Return the [X, Y] coordinate for the center point of the cell that contains the specified text.  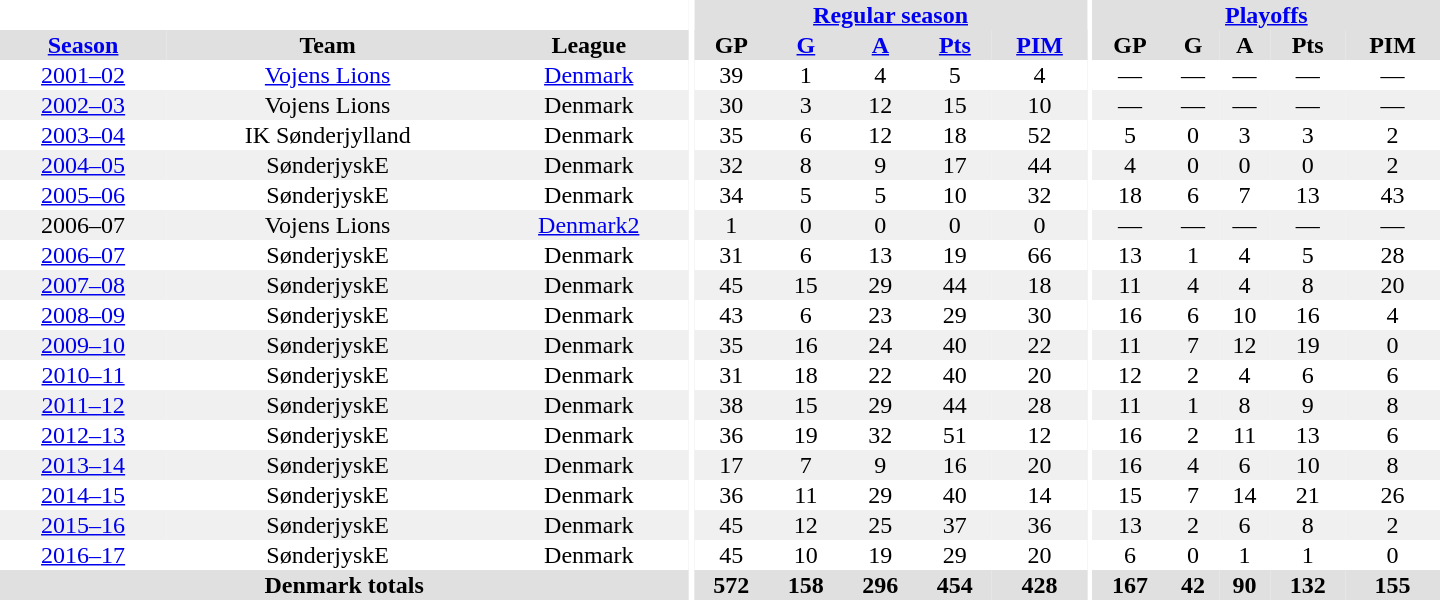
2015–16 [83, 525]
26 [1392, 495]
2009–10 [83, 345]
2016–17 [83, 555]
132 [1308, 585]
24 [880, 345]
155 [1392, 585]
23 [880, 315]
90 [1245, 585]
21 [1308, 495]
66 [1040, 255]
38 [732, 405]
2002–03 [83, 105]
Playoffs [1266, 15]
Team [328, 45]
25 [880, 525]
167 [1130, 585]
454 [956, 585]
52 [1040, 135]
Regular season [890, 15]
39 [732, 75]
158 [806, 585]
296 [880, 585]
51 [956, 435]
428 [1040, 585]
2004–05 [83, 165]
2007–08 [83, 285]
2001–02 [83, 75]
34 [732, 195]
2012–13 [83, 435]
2008–09 [83, 315]
Denmark totals [344, 585]
37 [956, 525]
League [588, 45]
572 [732, 585]
Season [83, 45]
42 [1193, 585]
2003–04 [83, 135]
2005–06 [83, 195]
2014–15 [83, 495]
2011–12 [83, 405]
2010–11 [83, 375]
Denmark2 [588, 225]
IK Sønderjylland [328, 135]
2013–14 [83, 465]
